Identify which cell holds the provided text, then report its (X, Y) central coordinate. 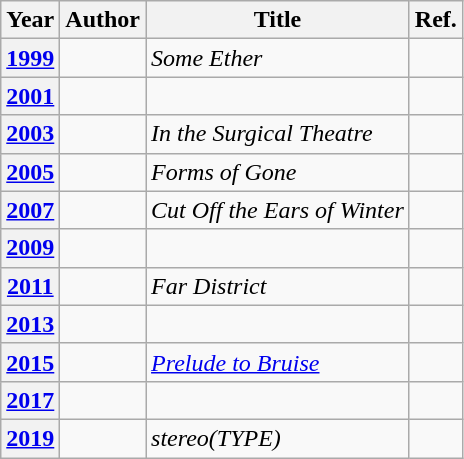
Forms of Gone (278, 172)
2013 (30, 324)
2001 (30, 96)
2003 (30, 134)
2005 (30, 172)
Year (30, 20)
Author (103, 20)
Far District (278, 286)
In the Surgical Theatre (278, 134)
stereo(TYPE) (278, 438)
Some Ether (278, 58)
1999 (30, 58)
2007 (30, 210)
2009 (30, 248)
2017 (30, 400)
2019 (30, 438)
Title (278, 20)
Cut Off the Ears of Winter (278, 210)
Ref. (436, 20)
2015 (30, 362)
Prelude to Bruise (278, 362)
2011 (30, 286)
